Search for the cell housing the specified text and yield its (X, Y) center coordinate. 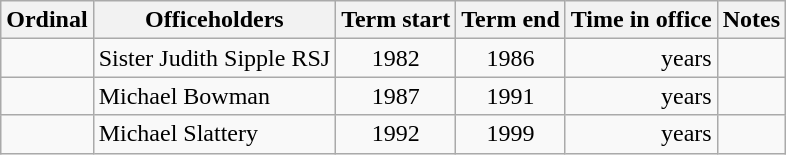
Michael Slattery (214, 134)
Term start (396, 20)
Michael Bowman (214, 96)
1999 (511, 134)
Officeholders (214, 20)
Time in office (641, 20)
1982 (396, 58)
1987 (396, 96)
1986 (511, 58)
Ordinal (47, 20)
1992 (396, 134)
1991 (511, 96)
Sister Judith Sipple RSJ (214, 58)
Term end (511, 20)
Notes (751, 20)
